For the text-containing cell, return its midpoint in (x, y) coordinate format. 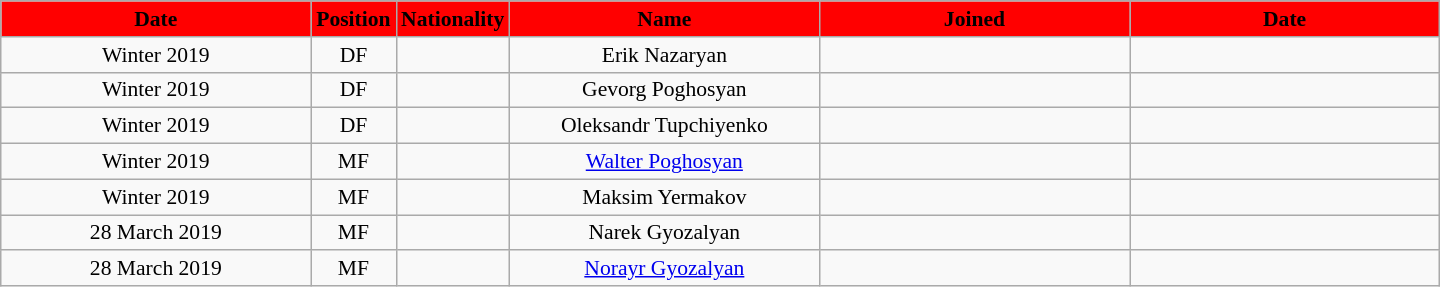
Erik Nazaryan (664, 55)
Gevorg Poghosyan (664, 90)
Joined (974, 19)
Oleksandr Tupchiyenko (664, 126)
Name (664, 19)
Position (354, 19)
Maksim Yermakov (664, 197)
Narek Gyozalyan (664, 233)
Nationality (452, 19)
Norayr Gyozalyan (664, 269)
Walter Poghosyan (664, 162)
